Locate the cell with the specified text and output its (X, Y) center coordinate. 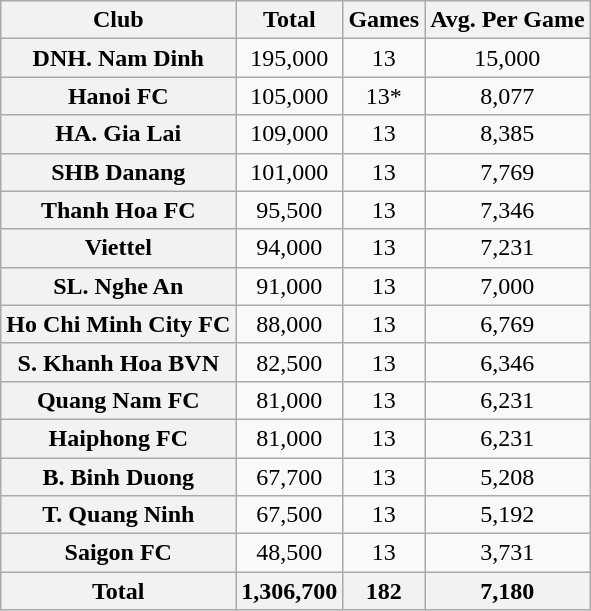
7,231 (508, 248)
8,385 (508, 134)
DNH. Nam Dinh (118, 58)
15,000 (508, 58)
7,000 (508, 286)
94,000 (290, 248)
82,500 (290, 362)
88,000 (290, 324)
SL. Nghe An (118, 286)
1,306,700 (290, 591)
Quang Nam FC (118, 400)
101,000 (290, 172)
Hanoi FC (118, 96)
Thanh Hoa FC (118, 210)
3,731 (508, 553)
7,180 (508, 591)
67,700 (290, 477)
Games (384, 20)
195,000 (290, 58)
8,077 (508, 96)
6,346 (508, 362)
Viettel (118, 248)
105,000 (290, 96)
109,000 (290, 134)
Ho Chi Minh City FC (118, 324)
SHB Danang (118, 172)
Haiphong FC (118, 438)
Avg. Per Game (508, 20)
13* (384, 96)
T. Quang Ninh (118, 515)
S. Khanh Hoa BVN (118, 362)
67,500 (290, 515)
7,346 (508, 210)
48,500 (290, 553)
Saigon FC (118, 553)
95,500 (290, 210)
6,769 (508, 324)
7,769 (508, 172)
91,000 (290, 286)
5,208 (508, 477)
HA. Gia Lai (118, 134)
182 (384, 591)
5,192 (508, 515)
Club (118, 20)
B. Binh Duong (118, 477)
